Pinpoint the cell where the given text exists, returning its (x, y) midpoint coordinate. 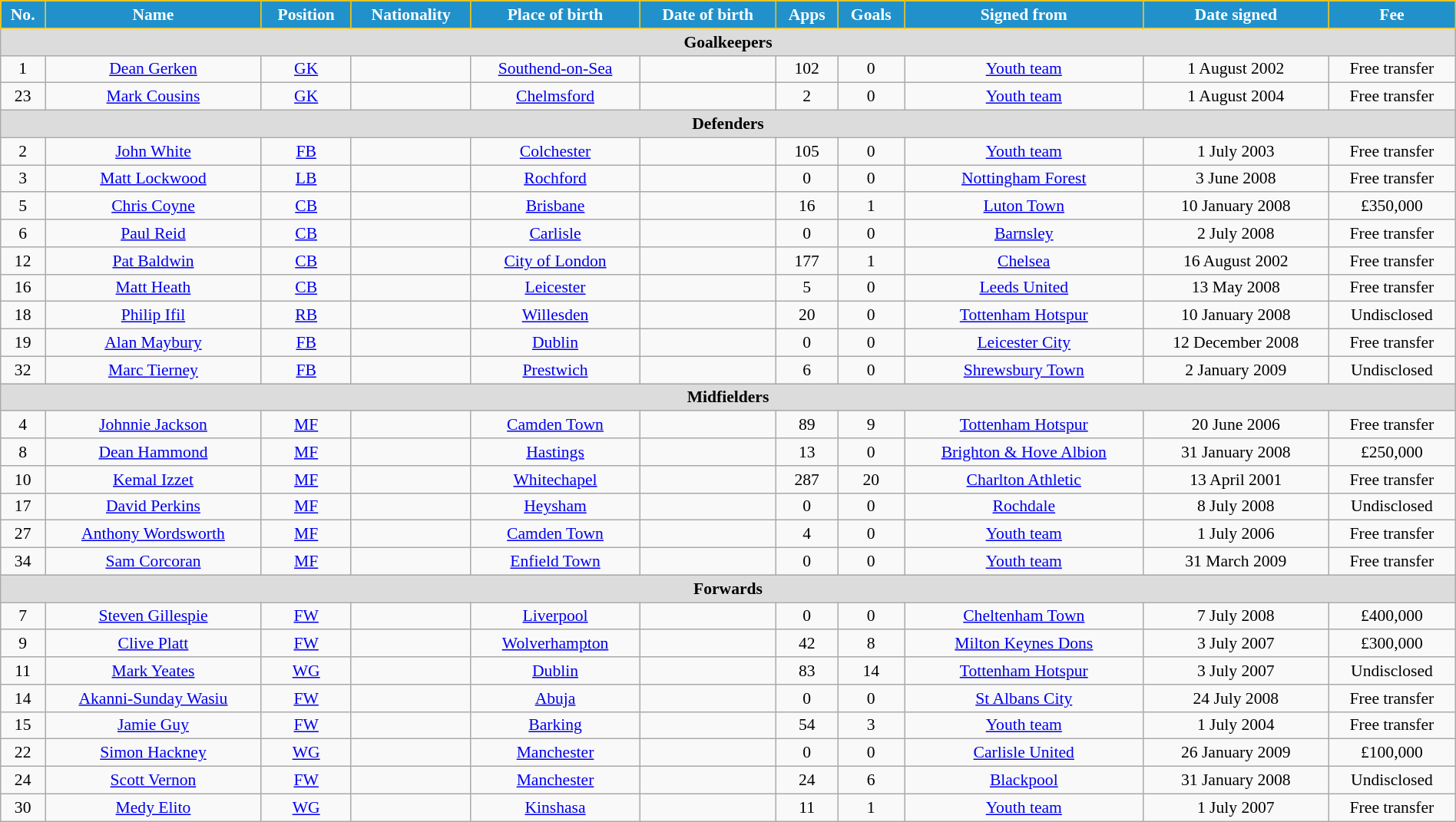
Medy Elito (154, 807)
Wolverhampton (554, 644)
7 (23, 616)
David Perkins (154, 507)
Steven Gillespie (154, 616)
Jamie Guy (154, 725)
Sam Corcoran (154, 562)
£400,000 (1392, 616)
Milton Keynes Dons (1024, 644)
32 (23, 370)
Fee (1392, 15)
89 (807, 425)
177 (807, 261)
26 January 2009 (1236, 753)
105 (807, 151)
23 (23, 97)
Scott Vernon (154, 781)
15 (23, 725)
Apps (807, 15)
1 July 2004 (1236, 725)
Liverpool (554, 616)
Philip Ifil (154, 315)
Kemal Izzet (154, 480)
LB (306, 179)
Defenders (728, 124)
18 (23, 315)
42 (807, 644)
83 (807, 671)
Luton Town (1024, 206)
Mark Yeates (154, 671)
2 January 2009 (1236, 370)
Position (306, 15)
£250,000 (1392, 452)
30 (23, 807)
1 August 2002 (1236, 69)
1 July 2007 (1236, 807)
St Albans City (1024, 698)
54 (807, 725)
Dean Hammond (154, 452)
102 (807, 69)
Hastings (554, 452)
3 June 2008 (1236, 179)
16 August 2002 (1236, 261)
Mark Cousins (154, 97)
27 (23, 534)
Goalkeepers (728, 42)
Leicester City (1024, 343)
34 (23, 562)
Pat Baldwin (154, 261)
£350,000 (1392, 206)
Simon Hackney (154, 753)
Rochford (554, 179)
RB (306, 315)
£100,000 (1392, 753)
1 July 2003 (1236, 151)
Date signed (1236, 15)
Rochdale (1024, 507)
Leicester (554, 288)
£300,000 (1392, 644)
Kinshasa (554, 807)
Matt Lockwood (154, 179)
Carlisle (554, 233)
22 (23, 753)
7 July 2008 (1236, 616)
8 July 2008 (1236, 507)
2 July 2008 (1236, 233)
Nationality (411, 15)
10 (23, 480)
13 April 2001 (1236, 480)
13 (807, 452)
Whitechapel (554, 480)
Johnnie Jackson (154, 425)
1 August 2004 (1236, 97)
Barnsley (1024, 233)
19 (23, 343)
Heysham (554, 507)
Barking (554, 725)
John White (154, 151)
Prestwich (554, 370)
Carlisle United (1024, 753)
31 March 2009 (1236, 562)
Chelmsford (554, 97)
Matt Heath (154, 288)
Clive Platt (154, 644)
Name (154, 15)
Leeds United (1024, 288)
Charlton Athletic (1024, 480)
Brisbane (554, 206)
1 July 2006 (1236, 534)
Place of birth (554, 15)
Paul Reid (154, 233)
Shrewsbury Town (1024, 370)
Cheltenham Town (1024, 616)
287 (807, 480)
Forwards (728, 589)
Chelsea (1024, 261)
Akanni-Sunday Wasiu (154, 698)
Date of birth (708, 15)
Goals (871, 15)
20 June 2006 (1236, 425)
Alan Maybury (154, 343)
Colchester (554, 151)
17 (23, 507)
Abuja (554, 698)
Midfielders (728, 398)
Anthony Wordsworth (154, 534)
Chris Coyne (154, 206)
Dean Gerken (154, 69)
Willesden (554, 315)
Marc Tierney (154, 370)
13 May 2008 (1236, 288)
Brighton & Hove Albion (1024, 452)
12 December 2008 (1236, 343)
No. (23, 15)
12 (23, 261)
Enfield Town (554, 562)
Signed from (1024, 15)
Southend-on-Sea (554, 69)
Blackpool (1024, 781)
City of London (554, 261)
24 July 2008 (1236, 698)
Nottingham Forest (1024, 179)
